Pinpoint the cell where the given text exists, returning its [x, y] midpoint coordinate. 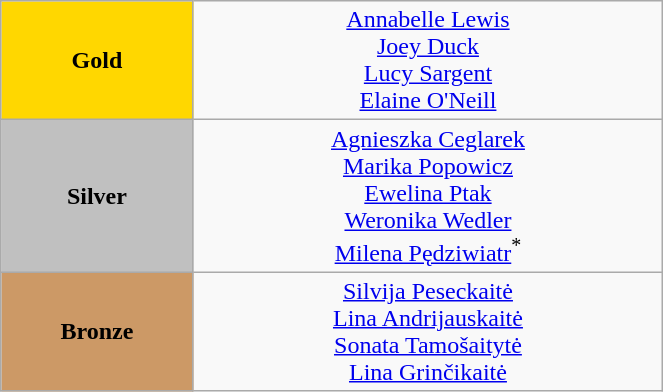
Bronze [97, 332]
Annabelle LewisJoey DuckLucy SargentElaine O'Neill [428, 60]
Silver [97, 196]
Gold [97, 60]
Silvija PeseckaitėLina AndrijauskaitėSonata TamošaitytėLina Grinčikaitė [428, 332]
Agnieszka CeglarekMarika PopowiczEwelina PtakWeronika WedlerMilena Pędziwiatr* [428, 196]
